Provide the (x, y) coordinate of the cell's center where the given text is located.  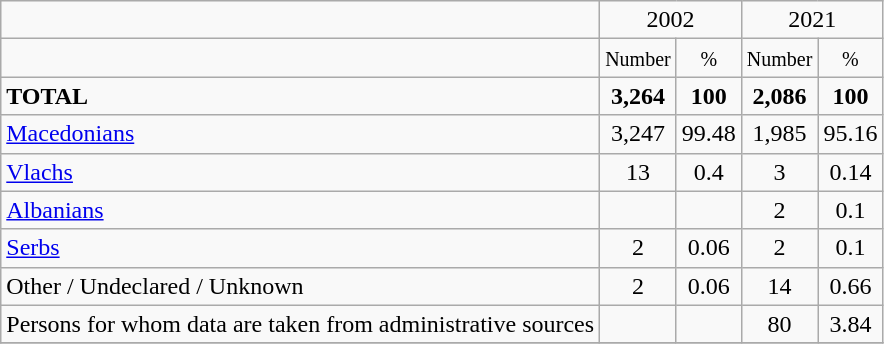
3,247 (638, 134)
3 (780, 172)
Vlachs (300, 172)
TOTAL (300, 96)
14 (780, 286)
99.48 (708, 134)
Serbs (300, 248)
1,985 (780, 134)
3.84 (850, 324)
0.66 (850, 286)
2002 (671, 20)
95.16 (850, 134)
Other / Undeclared / Unknown (300, 286)
0.14 (850, 172)
13 (638, 172)
Persons for whom data are taken from administrative sources (300, 324)
Albanians (300, 210)
2,086 (780, 96)
3,264 (638, 96)
2021 (812, 20)
0.4 (708, 172)
80 (780, 324)
Macedonians (300, 134)
